Search for the cell housing the specified text and yield its [x, y] center coordinate. 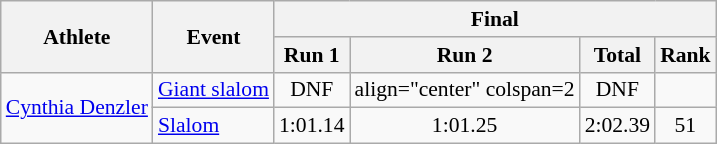
Giant slalom [214, 90]
Run 1 [312, 55]
Run 2 [465, 55]
51 [686, 126]
1:01.14 [312, 126]
Athlete [77, 36]
Event [214, 36]
Rank [686, 55]
Final [495, 19]
align="center" colspan=2 [465, 90]
1:01.25 [465, 126]
Total [618, 55]
Slalom [214, 126]
2:02.39 [618, 126]
Cynthia Denzler [77, 108]
